Return [X, Y] of the center of cell containing provided text 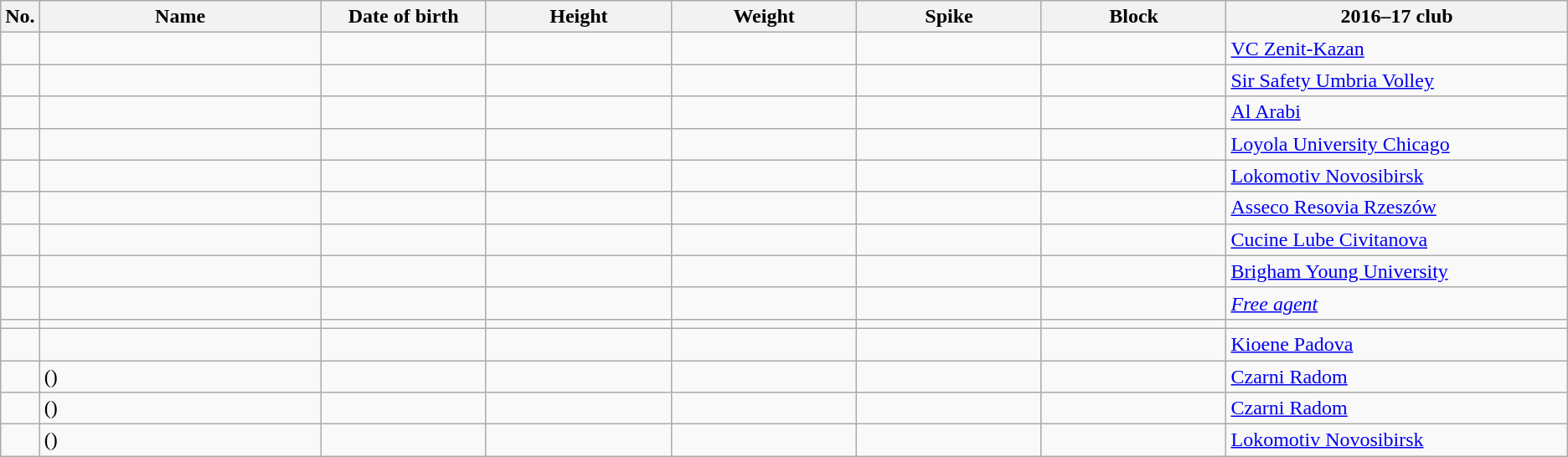
Free agent [1397, 303]
No. [20, 17]
Weight [764, 17]
Date of birth [404, 17]
Sir Safety Umbria Volley [1397, 80]
2016–17 club [1397, 17]
Name [180, 17]
Al Arabi [1397, 112]
Asseco Resovia Rzeszów [1397, 208]
Kioene Padova [1397, 344]
VC Zenit-Kazan [1397, 49]
Block [1134, 17]
Cucine Lube Civitanova [1397, 239]
Brigham Young University [1397, 271]
Height [578, 17]
Spike [950, 17]
Loyola University Chicago [1397, 144]
